Return (X, Y) of the center of cell containing provided text 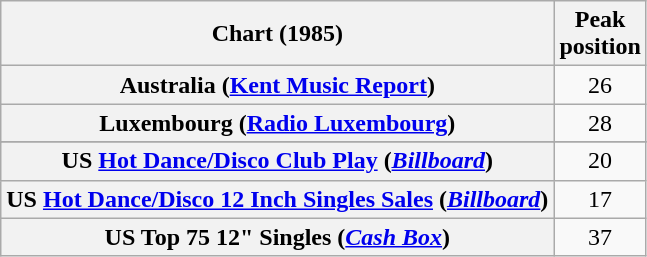
37 (600, 237)
26 (600, 85)
20 (600, 161)
US Top 75 12" Singles (Cash Box) (278, 237)
17 (600, 199)
Chart (1985) (278, 34)
Australia (Kent Music Report) (278, 85)
US Hot Dance/Disco 12 Inch Singles Sales (Billboard) (278, 199)
28 (600, 123)
Luxembourg (Radio Luxembourg) (278, 123)
US Hot Dance/Disco Club Play (Billboard) (278, 161)
Peakposition (600, 34)
